Return (x, y) of the center of cell containing provided text 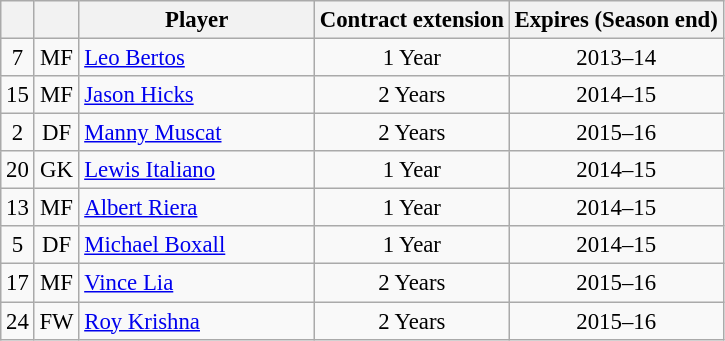
FW (56, 321)
Lewis Italiano (197, 170)
24 (18, 321)
7 (18, 58)
Roy Krishna (197, 321)
Leo Bertos (197, 58)
Albert Riera (197, 208)
Michael Boxall (197, 245)
Vince Lia (197, 283)
GK (56, 170)
Manny Muscat (197, 133)
13 (18, 208)
Contract extension (412, 20)
20 (18, 170)
2 (18, 133)
Jason Hicks (197, 95)
2013–14 (616, 58)
Player (197, 20)
Expires (Season end) (616, 20)
15 (18, 95)
17 (18, 283)
5 (18, 245)
